Detect which cell encompasses the target text, then output its [x, y] center coordinate. 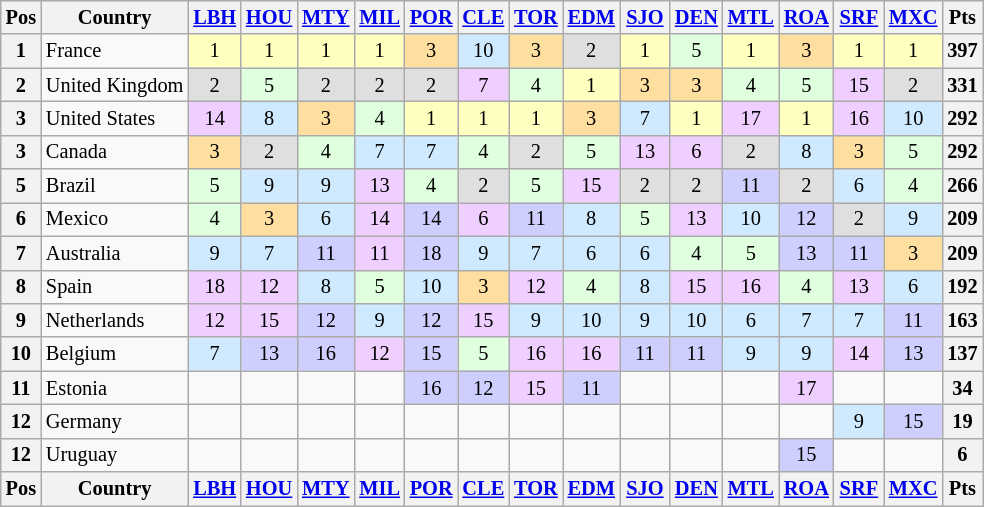
Estonia [114, 388]
137 [962, 354]
Germany [114, 421]
331 [962, 85]
Australia [114, 253]
United States [114, 118]
34 [962, 388]
Spain [114, 287]
397 [962, 51]
Mexico [114, 219]
Uruguay [114, 455]
Netherlands [114, 320]
Canada [114, 152]
19 [962, 421]
192 [962, 287]
France [114, 51]
United Kingdom [114, 85]
266 [962, 186]
Brazil [114, 186]
Belgium [114, 354]
163 [962, 320]
